Provide the (x, y) coordinate of the cell's center where the given text is located.  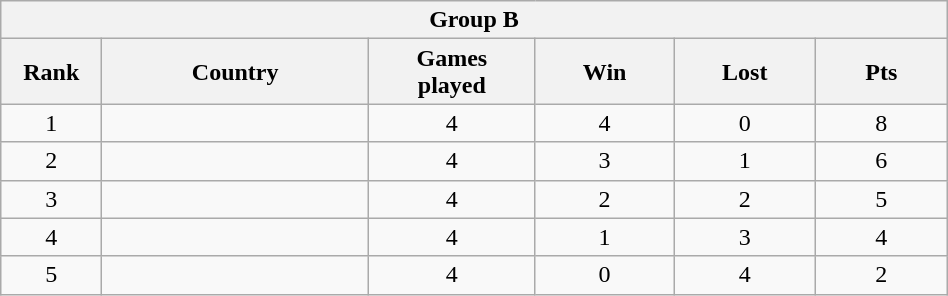
Pts (881, 72)
Win (604, 72)
6 (881, 161)
Games played (452, 72)
Lost (744, 72)
Rank (52, 72)
Country (236, 72)
8 (881, 123)
Group B (474, 20)
